Find where the given text appears and provide that cell's center as [x, y] coordinate. 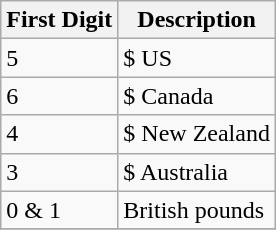
4 [60, 134]
Description [197, 20]
$ Australia [197, 172]
$ US [197, 58]
6 [60, 96]
$ Canada [197, 96]
3 [60, 172]
0 & 1 [60, 210]
5 [60, 58]
$ New Zealand [197, 134]
British pounds [197, 210]
First Digit [60, 20]
